Identify which cell holds the provided text, then report its [X, Y] central coordinate. 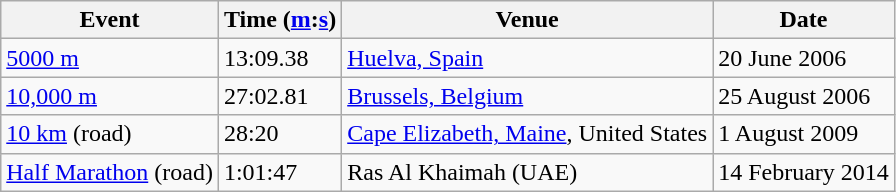
Venue [528, 20]
Event [110, 20]
14 February 2014 [804, 172]
1 August 2009 [804, 134]
Cape Elizabeth, Maine, United States [528, 134]
10 km (road) [110, 134]
28:20 [280, 134]
10,000 m [110, 96]
Time (m:s) [280, 20]
Huelva, Spain [528, 58]
20 June 2006 [804, 58]
Brussels, Belgium [528, 96]
27:02.81 [280, 96]
13:09.38 [280, 58]
5000 m [110, 58]
Date [804, 20]
25 August 2006 [804, 96]
Ras Al Khaimah (UAE) [528, 172]
1:01:47 [280, 172]
Half Marathon (road) [110, 172]
